Return [x, y] of the center of cell containing provided text 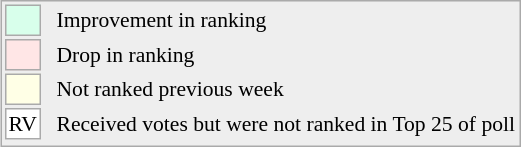
Not ranked previous week [286, 90]
RV [23, 124]
Improvement in ranking [286, 20]
Received votes but were not ranked in Top 25 of poll [286, 124]
Drop in ranking [286, 55]
